Determine the [X, Y] coordinate at the center of the cell enclosing the given text.  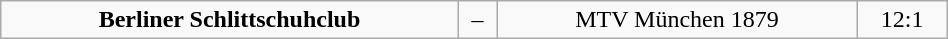
MTV München 1879 [677, 20]
Berliner Schlittschuhclub [230, 20]
12:1 [902, 20]
– [478, 20]
